Return the (X, Y) coordinate for the center point of the cell that contains the specified text.  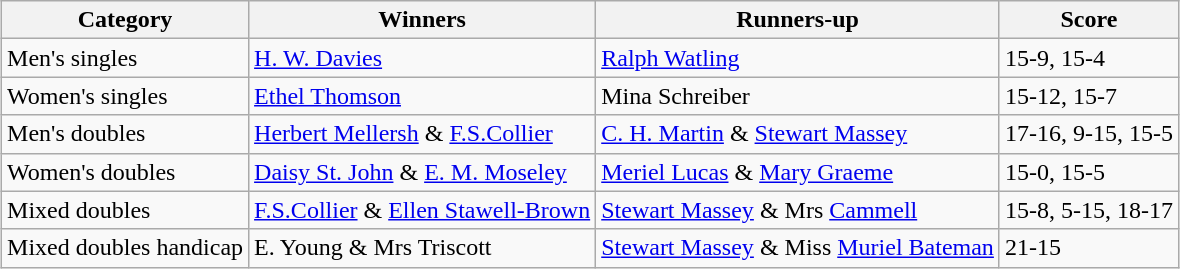
15-12, 15-7 (1088, 96)
H. W. Davies (422, 58)
Score (1088, 20)
Category (126, 20)
Men's doubles (126, 134)
17-16, 9-15, 15-5 (1088, 134)
E. Young & Mrs Triscott (422, 248)
Daisy St. John & E. M. Moseley (422, 172)
Runners-up (798, 20)
Women's singles (126, 96)
Stewart Massey & Mrs Cammell (798, 210)
Meriel Lucas & Mary Graeme (798, 172)
Mixed doubles (126, 210)
Women's doubles (126, 172)
Ralph Watling (798, 58)
Mixed doubles handicap (126, 248)
21-15 (1088, 248)
Mina Schreiber (798, 96)
Herbert Mellersh & F.S.Collier (422, 134)
F.S.Collier & Ellen Stawell-Brown (422, 210)
Winners (422, 20)
Stewart Massey & Miss Muriel Bateman (798, 248)
15-9, 15-4 (1088, 58)
Ethel Thomson (422, 96)
C. H. Martin & Stewart Massey (798, 134)
15-8, 5-15, 18-17 (1088, 210)
Men's singles (126, 58)
15-0, 15-5 (1088, 172)
